Find where the given text appears and provide that cell's center as (X, Y) coordinate. 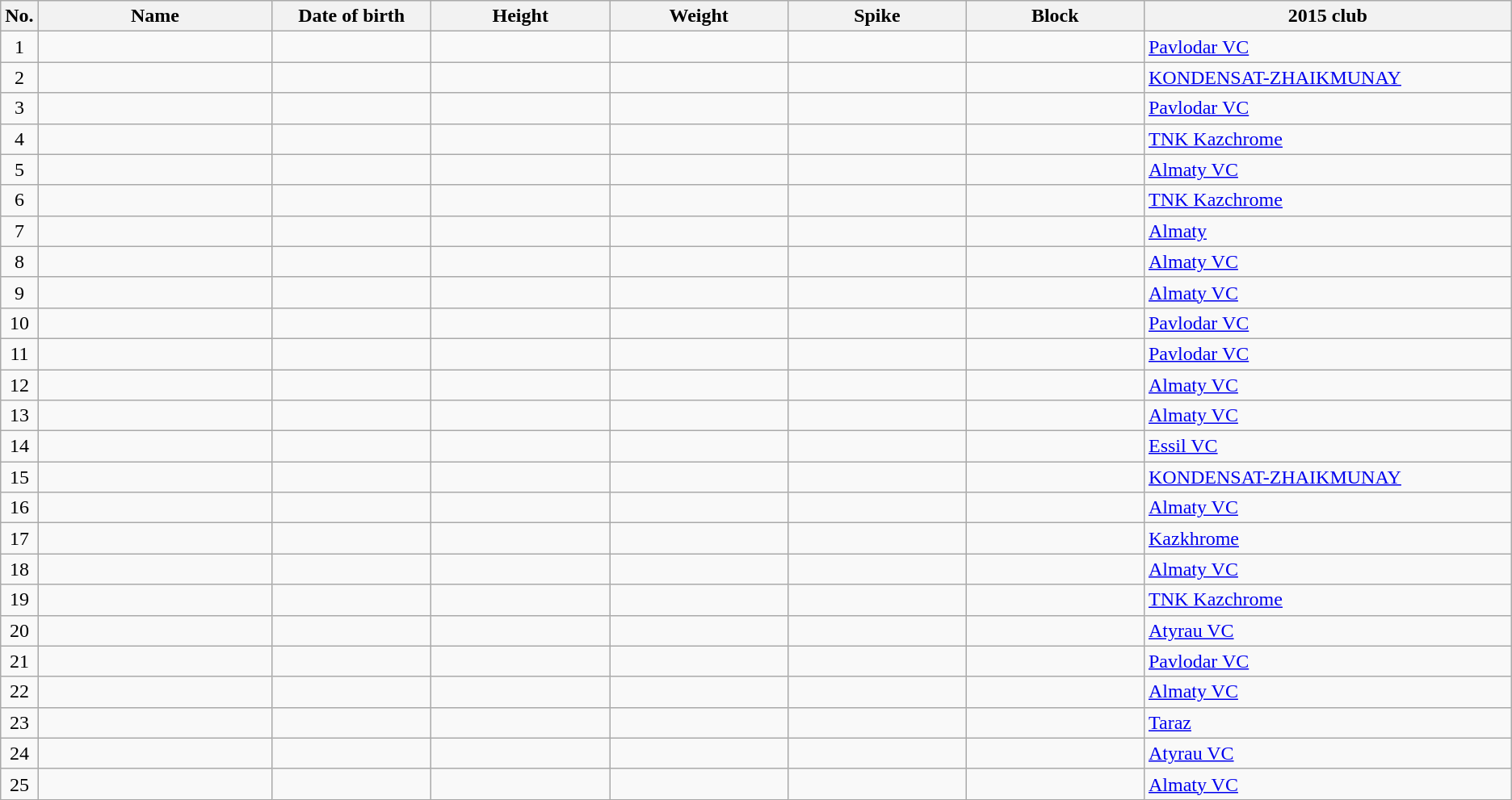
2015 club (1328, 16)
13 (19, 416)
1 (19, 47)
Date of birth (352, 16)
Name (155, 16)
19 (19, 600)
Weight (699, 16)
Essil VC (1328, 446)
11 (19, 354)
21 (19, 661)
6 (19, 200)
24 (19, 753)
15 (19, 477)
10 (19, 323)
9 (19, 292)
17 (19, 538)
25 (19, 784)
7 (19, 231)
20 (19, 630)
2 (19, 77)
Taraz (1328, 723)
4 (19, 139)
Almaty (1328, 231)
14 (19, 446)
Height (520, 16)
Block (1055, 16)
Spike (877, 16)
22 (19, 692)
8 (19, 262)
12 (19, 385)
23 (19, 723)
5 (19, 170)
No. (19, 16)
18 (19, 569)
16 (19, 508)
3 (19, 108)
Kazkhrome (1328, 538)
